For the text-containing cell, return its midpoint in (X, Y) coordinate format. 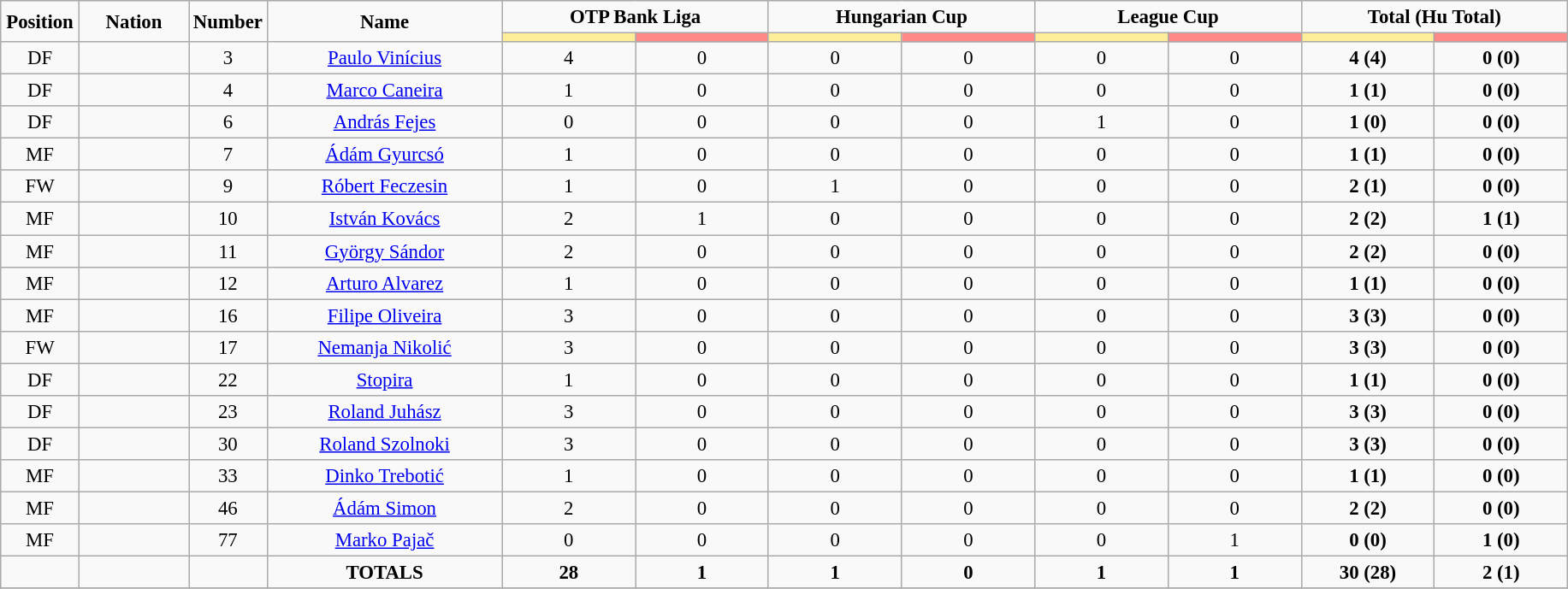
28 (569, 573)
Dinko Trebotić (385, 476)
András Fejes (385, 122)
Hungarian Cup (902, 17)
16 (228, 315)
Nation (133, 21)
Roland Juhász (385, 412)
12 (228, 283)
Paulo Vinícius (385, 58)
Number (228, 21)
30 (28) (1368, 573)
Róbert Feczesin (385, 187)
46 (228, 508)
23 (228, 412)
TOTALS (385, 573)
10 (228, 219)
22 (228, 380)
István Kovács (385, 219)
Arturo Alvarez (385, 283)
33 (228, 476)
League Cup (1169, 17)
77 (228, 540)
11 (228, 251)
Name (385, 21)
György Sándor (385, 251)
Roland Szolnoki (385, 444)
4 (4) (1368, 58)
9 (228, 187)
17 (228, 347)
Stopira (385, 380)
Nemanja Nikolić (385, 347)
Ádám Simon (385, 508)
Position (40, 21)
Marco Caneira (385, 91)
Marko Pajač (385, 540)
OTP Bank Liga (635, 17)
7 (228, 155)
Total (Hu Total) (1435, 17)
30 (228, 444)
Ádám Gyurcsó (385, 155)
Filipe Oliveira (385, 315)
6 (228, 122)
